Determine the [x, y] coordinate at the center of the cell enclosing the given text.  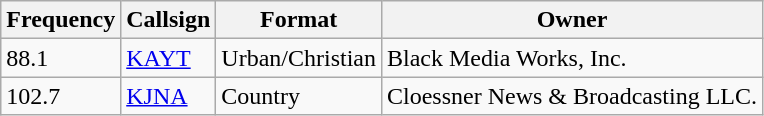
KJNA [168, 96]
Urban/Christian [299, 58]
Country [299, 96]
Black Media Works, Inc. [572, 58]
Owner [572, 20]
Cloessner News & Broadcasting LLC. [572, 96]
Format [299, 20]
KAYT [168, 58]
Callsign [168, 20]
Frequency [61, 20]
102.7 [61, 96]
88.1 [61, 58]
